Identify which cell holds the provided text, then report its [X, Y] central coordinate. 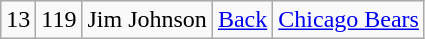
13 [18, 20]
Jim Johnson [147, 20]
119 [59, 20]
Chicago Bears [349, 20]
Back [242, 20]
